Scan for the cell matching the given text and deliver its [X, Y] coordinate at center. 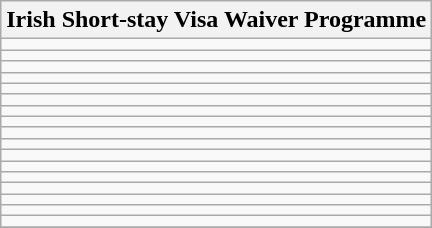
Irish Short-stay Visa Waiver Programme [216, 20]
